Find where the given text appears and provide that cell's center as (x, y) coordinate. 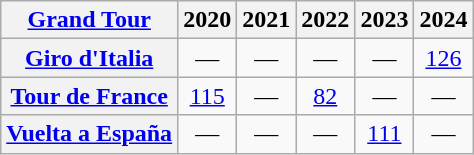
82 (326, 96)
2023 (384, 20)
126 (444, 58)
115 (208, 96)
2022 (326, 20)
Vuelta a España (90, 134)
111 (384, 134)
2020 (208, 20)
2021 (266, 20)
Giro d'Italia (90, 58)
Tour de France (90, 96)
Grand Tour (90, 20)
2024 (444, 20)
